Identify which cell holds the provided text, then report its [X, Y] central coordinate. 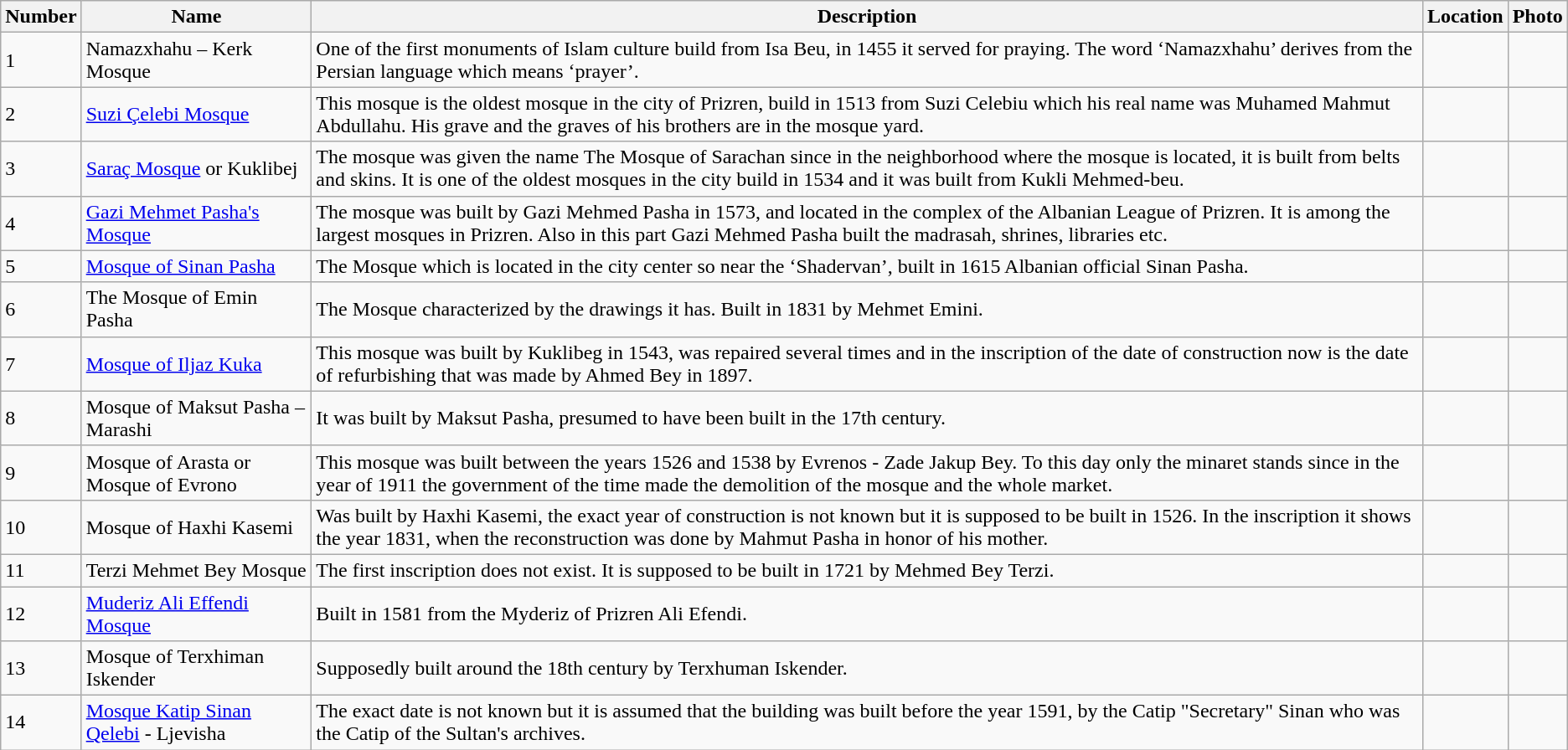
10 [41, 527]
Built in 1581 from the Myderiz of Prizren Ali Efendi. [868, 613]
7 [41, 363]
The first inscription does not exist. It is supposed to be built in 1721 by Mehmed Bey Terzi. [868, 570]
Mosque of Iljaz Kuka [196, 363]
The Mosque characterized by the drawings it has. Built in 1831 by Mehmet Emini. [868, 310]
12 [41, 613]
The Mosque of Emin Pasha [196, 310]
1 [41, 60]
9 [41, 472]
Mosque of Arasta or Mosque of Evrono [196, 472]
Mosque Katip Sinan Qelebi - Ljevisha [196, 723]
14 [41, 723]
Suzi Çelebi Mosque [196, 114]
Saraç Mosque or Kuklibej [196, 169]
3 [41, 169]
5 [41, 266]
2 [41, 114]
8 [41, 419]
Description [868, 17]
It was built by Maksut Pasha, presumed to have been built in the 17th century. [868, 419]
Mosque of Sinan Pasha [196, 266]
Location [1465, 17]
4 [41, 223]
The Mosque which is located in the city center so near the ‘Shadervan’, built in 1615 Albanian official Sinan Pasha. [868, 266]
Mosque of Terxhiman Iskender [196, 668]
Photo [1538, 17]
Mosque of Maksut Pasha – Marashi [196, 419]
Namazxhahu – Kerk Mosque [196, 60]
Mosque of Haxhi Kasemi [196, 527]
Name [196, 17]
Supposedly built around the 18th century by Terxhuman Iskender. [868, 668]
11 [41, 570]
6 [41, 310]
Number [41, 17]
Muderiz Ali Effendi Mosque [196, 613]
Gazi Mehmet Pasha's Mosque [196, 223]
13 [41, 668]
Terzi Mehmet Bey Mosque [196, 570]
